For the text-containing cell, return its midpoint in (x, y) coordinate format. 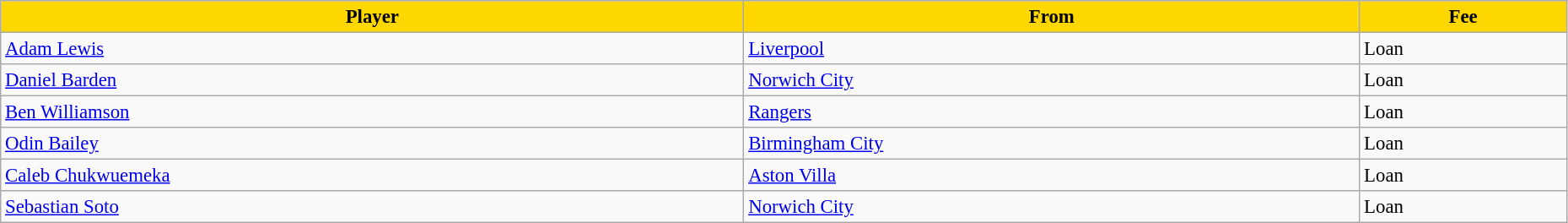
Fee (1463, 17)
Aston Villa (1052, 176)
Rangers (1052, 112)
Ben Williamson (373, 112)
Sebastian Soto (373, 207)
Player (373, 17)
Adam Lewis (373, 49)
Daniel Barden (373, 80)
Liverpool (1052, 49)
Odin Bailey (373, 144)
Caleb Chukwuemeka (373, 176)
Birmingham City (1052, 144)
From (1052, 17)
